Output the [X, Y] coordinate of the center of the cell containing the given text.  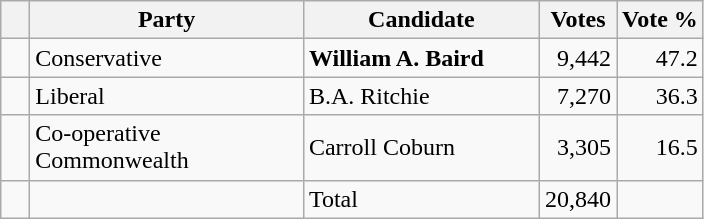
Carroll Coburn [421, 148]
Liberal [167, 96]
B.A. Ritchie [421, 96]
7,270 [578, 96]
Candidate [421, 20]
Vote % [660, 20]
9,442 [578, 58]
Co-operative Commonwealth [167, 148]
20,840 [578, 199]
Total [421, 199]
Party [167, 20]
3,305 [578, 148]
36.3 [660, 96]
47.2 [660, 58]
William A. Baird [421, 58]
16.5 [660, 148]
Conservative [167, 58]
Votes [578, 20]
